Identify which cell holds the provided text, then report its (X, Y) central coordinate. 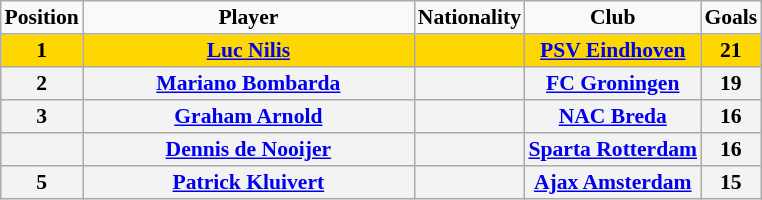
Mariano Bombarda (249, 84)
21 (731, 50)
Sparta Rotterdam (613, 150)
FC Groningen (613, 84)
Graham Arnold (249, 116)
PSV Eindhoven (613, 50)
2 (42, 84)
1 (42, 50)
Luc Nilis (249, 50)
Dennis de Nooijer (249, 150)
Position (42, 18)
Ajax Amsterdam (613, 182)
NAC Breda (613, 116)
Nationality (470, 18)
3 (42, 116)
Player (249, 18)
15 (731, 182)
5 (42, 182)
19 (731, 84)
Goals (731, 18)
Club (613, 18)
Patrick Kluivert (249, 182)
